Detect which cell encompasses the target text, then output its (X, Y) center coordinate. 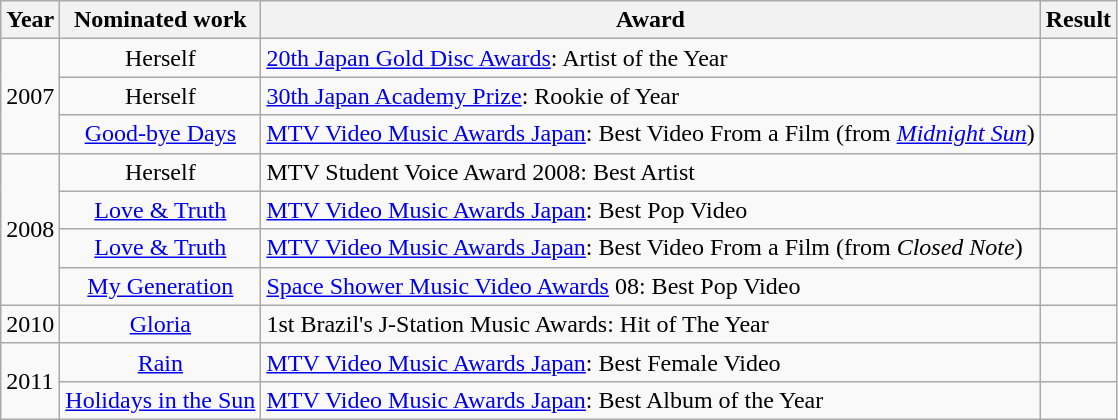
2008 (30, 229)
Holidays in the Sun (160, 400)
MTV Student Voice Award 2008: Best Artist (650, 172)
MTV Video Music Awards Japan: Best Video From a Film (from Closed Note) (650, 248)
2010 (30, 324)
My Generation (160, 286)
Nominated work (160, 20)
30th Japan Academy Prize: Rookie of Year (650, 96)
MTV Video Music Awards Japan: Best Video From a Film (from Midnight Sun) (650, 134)
20th Japan Gold Disc Awards: Artist of the Year (650, 58)
MTV Video Music Awards Japan: Best Pop Video (650, 210)
Space Shower Music Video Awards 08: Best Pop Video (650, 286)
Award (650, 20)
Year (30, 20)
Gloria (160, 324)
MTV Video Music Awards Japan: Best Female Video (650, 362)
Result (1078, 20)
Good-bye Days (160, 134)
Rain (160, 362)
1st Brazil's J-Station Music Awards: Hit of The Year (650, 324)
2011 (30, 381)
MTV Video Music Awards Japan: Best Album of the Year (650, 400)
2007 (30, 96)
